From the cell containing the given text, extract its center point as [x, y] coordinate. 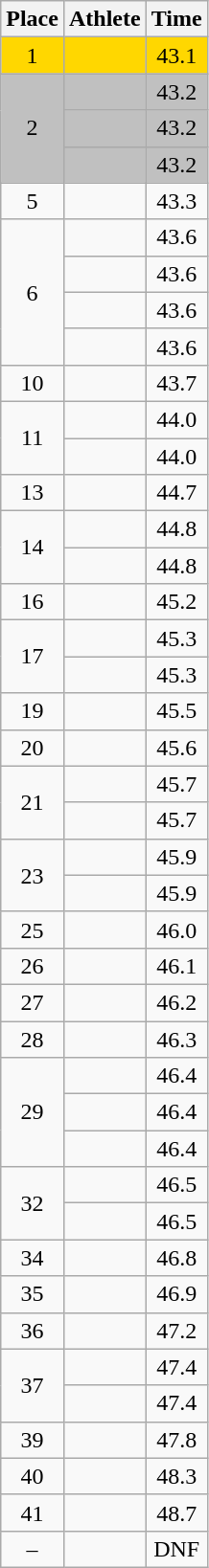
46.3 [176, 1039]
19 [33, 711]
17 [33, 657]
36 [33, 1331]
Time [176, 19]
26 [33, 966]
48.3 [176, 1476]
2 [33, 128]
43.1 [176, 56]
27 [33, 1002]
37 [33, 1385]
46.9 [176, 1294]
14 [33, 548]
29 [33, 1112]
28 [33, 1039]
45.2 [176, 602]
Place [33, 19]
23 [33, 875]
40 [33, 1476]
45.6 [176, 748]
11 [33, 437]
46.2 [176, 1002]
20 [33, 748]
21 [33, 802]
47.2 [176, 1331]
41 [33, 1512]
45.5 [176, 711]
Athlete [104, 19]
46.1 [176, 966]
39 [33, 1440]
47.8 [176, 1440]
46.8 [176, 1258]
32 [33, 1203]
25 [33, 930]
13 [33, 493]
43.7 [176, 383]
1 [33, 56]
DNF [176, 1549]
48.7 [176, 1512]
43.3 [176, 201]
46.0 [176, 930]
6 [33, 292]
44.7 [176, 493]
35 [33, 1294]
34 [33, 1258]
16 [33, 602]
5 [33, 201]
– [33, 1549]
10 [33, 383]
